Return (x, y) of the center of cell containing provided text 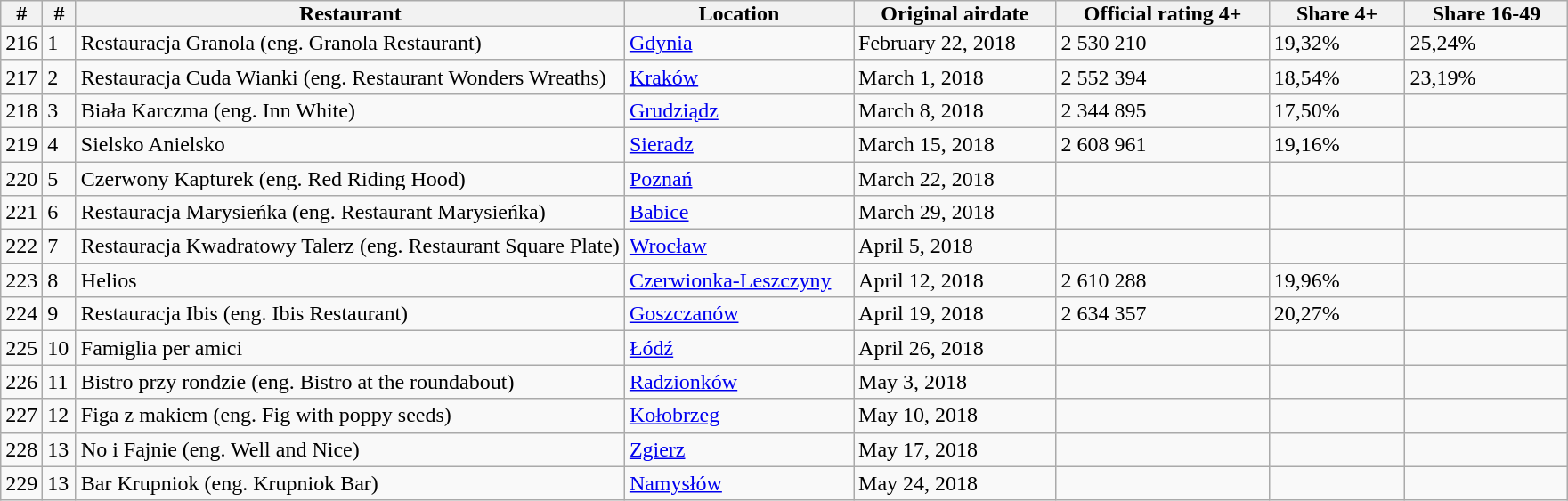
12 (60, 416)
Kołobrzeg (739, 416)
25,24% (1487, 43)
222 (21, 246)
April 26, 2018 (955, 348)
219 (21, 144)
Restaurant (350, 13)
2 610 288 (1163, 280)
Restauracja Marysieńka (eng. Restaurant Marysieńka) (350, 213)
227 (21, 416)
Goszczanów (739, 314)
225 (21, 348)
Namysłów (739, 483)
Zgierz (739, 449)
223 (21, 280)
Grudziądz (739, 110)
17,50% (1337, 110)
4 (60, 144)
Restauracja Ibis (eng. Ibis Restaurant) (350, 314)
2 530 210 (1163, 43)
Gdynia (739, 43)
April 5, 2018 (955, 246)
2 344 895 (1163, 110)
Restauracja Cuda Wianki (eng. Restaurant Wonders Wreaths) (350, 77)
5 (60, 179)
March 29, 2018 (955, 213)
Location (739, 13)
1 (60, 43)
Łódź (739, 348)
19,16% (1337, 144)
19,96% (1337, 280)
226 (21, 382)
Restauracja Kwadratowy Talerz (eng. Restaurant Square Plate) (350, 246)
7 (60, 246)
Sieradz (739, 144)
Share 16-49 (1487, 13)
221 (21, 213)
March 8, 2018 (955, 110)
May 17, 2018 (955, 449)
217 (21, 77)
224 (21, 314)
2 (60, 77)
Original airdate (955, 13)
Famiglia per amici (350, 348)
May 10, 2018 (955, 416)
Bistro przy rondzie (eng. Bistro at the roundabout) (350, 382)
2 608 961 (1163, 144)
March 15, 2018 (955, 144)
May 24, 2018 (955, 483)
Poznań (739, 179)
20,27% (1337, 314)
11 (60, 382)
2 634 357 (1163, 314)
No i Fajnie (eng. Well and Nice) (350, 449)
19,32% (1337, 43)
April 12, 2018 (955, 280)
220 (21, 179)
229 (21, 483)
Figa z makiem (eng. Fig with poppy seeds) (350, 416)
9 (60, 314)
10 (60, 348)
Kraków (739, 77)
3 (60, 110)
2 552 394 (1163, 77)
218 (21, 110)
228 (21, 449)
Restauracja Granola (eng. Granola Restaurant) (350, 43)
Official rating 4+ (1163, 13)
23,19% (1487, 77)
March 22, 2018 (955, 179)
Czerwony Kapturek (eng. Red Riding Hood) (350, 179)
Share 4+ (1337, 13)
Sielsko Anielsko (350, 144)
Czerwionka-Leszczyny (739, 280)
May 3, 2018 (955, 382)
18,54% (1337, 77)
8 (60, 280)
Babice (739, 213)
Bar Krupniok (eng. Krupniok Bar) (350, 483)
Radzionków (739, 382)
Biała Karczma (eng. Inn White) (350, 110)
March 1, 2018 (955, 77)
Wrocław (739, 246)
April 19, 2018 (955, 314)
216 (21, 43)
Helios (350, 280)
February 22, 2018 (955, 43)
6 (60, 213)
